For the text-containing cell, return its midpoint in [X, Y] coordinate format. 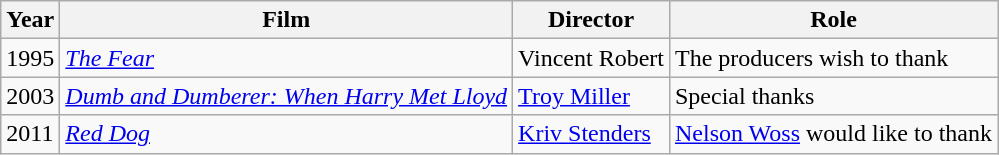
Dumb and Dumberer: When Harry Met Lloyd [286, 96]
Vincent Robert [592, 58]
Year [30, 20]
The producers wish to thank [833, 58]
Nelson Woss would like to thank [833, 134]
Troy Miller [592, 96]
Role [833, 20]
Director [592, 20]
2003 [30, 96]
Red Dog [286, 134]
Kriv Stenders [592, 134]
Special thanks [833, 96]
The Fear [286, 58]
2011 [30, 134]
Film [286, 20]
1995 [30, 58]
